Capture the cell that displays the provided text and extract its (X, Y) central coordinate. 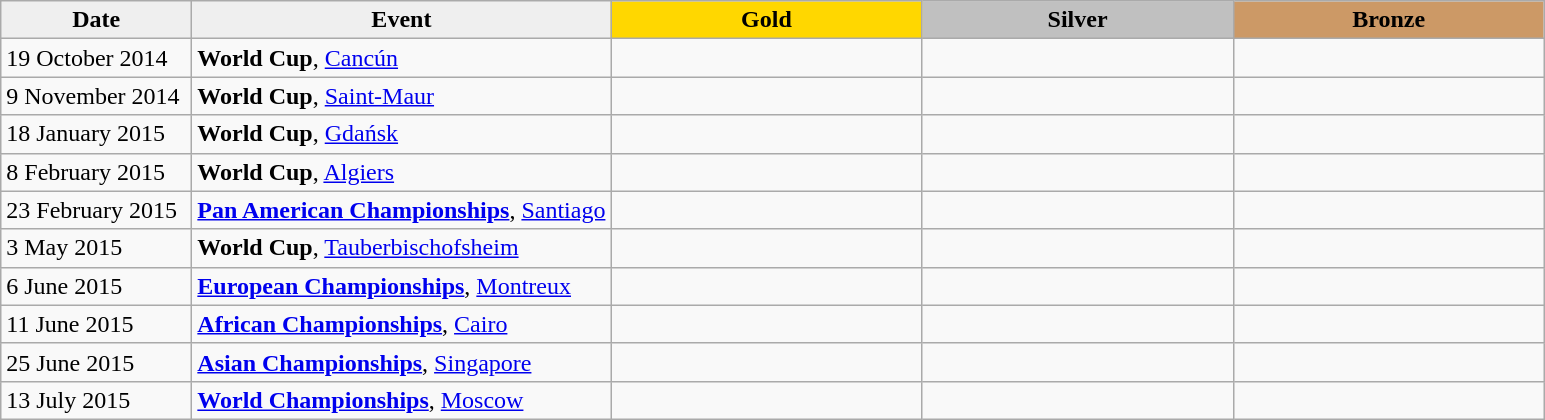
18 January 2015 (96, 134)
Date (96, 20)
6 June 2015 (96, 286)
9 November 2014 (96, 96)
Pan American Championships, Santiago (402, 210)
African Championships, Cairo (402, 324)
World Cup, Tauberbischofsheim (402, 248)
Bronze (1388, 20)
19 October 2014 (96, 58)
Asian Championships, Singapore (402, 362)
European Championships, Montreux (402, 286)
World Cup, Cancún (402, 58)
25 June 2015 (96, 362)
World Championships, Moscow (402, 400)
Gold (766, 20)
Silver (1078, 20)
23 February 2015 (96, 210)
World Cup, Algiers (402, 172)
8 February 2015 (96, 172)
11 June 2015 (96, 324)
13 July 2015 (96, 400)
3 May 2015 (96, 248)
World Cup, Gdańsk (402, 134)
Event (402, 20)
World Cup, Saint-Maur (402, 96)
